Locate the cell with the specified text and output its [X, Y] center coordinate. 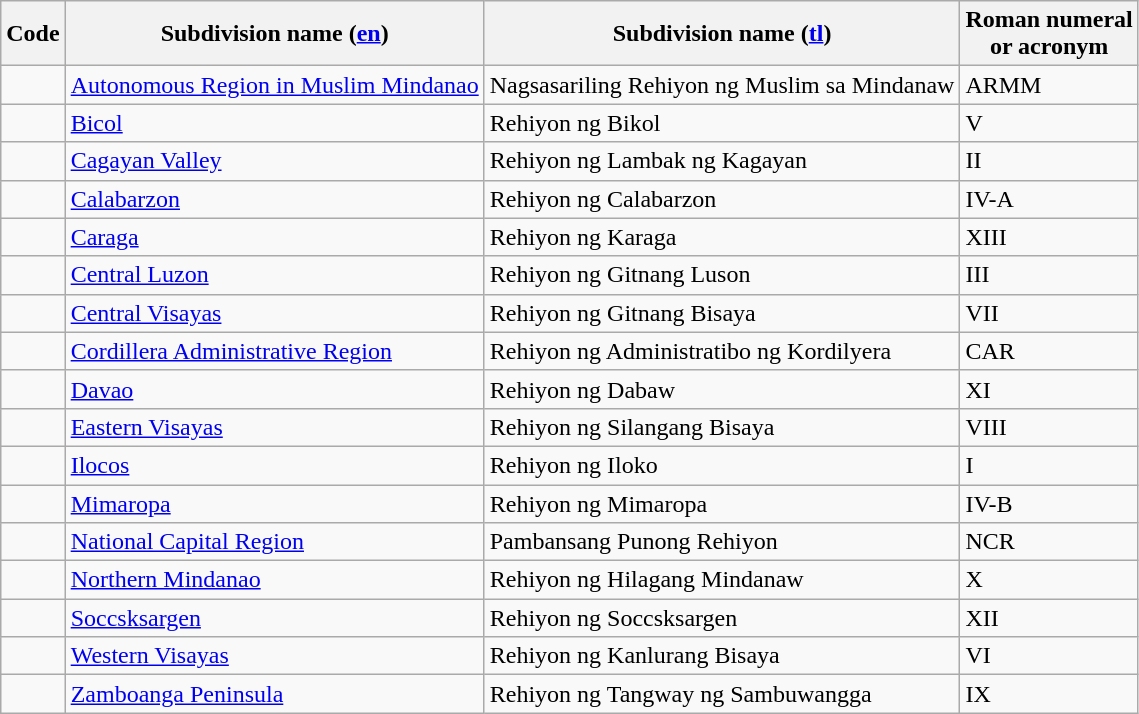
Rehiyon ng Karaga [722, 237]
Rehiyon ng Gitnang Luson [722, 275]
Cagayan Valley [274, 161]
Caraga [274, 237]
Rehiyon ng Silangang Bisaya [722, 427]
Rehiyon ng Administratibo ng Kordilyera [722, 351]
IX [1049, 694]
Rehiyon ng Dabaw [722, 389]
Northern Mindanao [274, 580]
Roman numeralor acronym [1049, 34]
Central Visayas [274, 313]
Ilocos [274, 465]
Rehiyon ng Lambak ng Kagayan [722, 161]
Rehiyon ng Bikol [722, 123]
XII [1049, 618]
VIII [1049, 427]
Subdivision name (en) [274, 34]
IV-B [1049, 503]
Rehiyon ng Gitnang Bisaya [722, 313]
V [1049, 123]
Rehiyon ng Calabarzon [722, 199]
Cordillera Administrative Region [274, 351]
Zamboanga Peninsula [274, 694]
Rehiyon ng Hilagang Mindanaw [722, 580]
National Capital Region [274, 542]
VI [1049, 656]
Code [33, 34]
CAR [1049, 351]
Calabarzon [274, 199]
ARMM [1049, 85]
Rehiyon ng Iloko [722, 465]
Eastern Visayas [274, 427]
Rehiyon ng Kanlurang Bisaya [722, 656]
Nagsasariling Rehiyon ng Muslim sa Mindanaw [722, 85]
Soccsksargen [274, 618]
NCR [1049, 542]
XI [1049, 389]
II [1049, 161]
Western Visayas [274, 656]
Davao [274, 389]
Pambansang Punong Rehiyon [722, 542]
Rehiyon ng Soccsksargen [722, 618]
I [1049, 465]
XIII [1049, 237]
VII [1049, 313]
Rehiyon ng Tangway ng Sambuwangga [722, 694]
Mimaropa [274, 503]
Bicol [274, 123]
Autonomous Region in Muslim Mindanao [274, 85]
Rehiyon ng Mimaropa [722, 503]
IV-A [1049, 199]
X [1049, 580]
Central Luzon [274, 275]
Subdivision name (tl) [722, 34]
III [1049, 275]
